Pinpoint the cell where the given text exists, returning its [X, Y] midpoint coordinate. 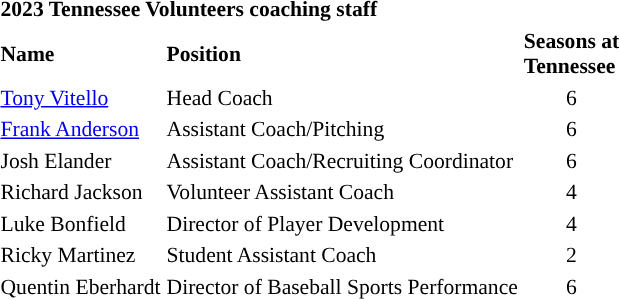
Head Coach [342, 98]
Position [342, 53]
Seasons atTennessee [571, 53]
2 [571, 255]
Volunteer Assistant Coach [342, 192]
Assistant Coach/Recruiting Coordinator [342, 160]
Assistant Coach/Pitching [342, 129]
Director of Player Development [342, 224]
Student Assistant Coach [342, 255]
